Determine the (x, y) coordinate at the center of the cell enclosing the given text.  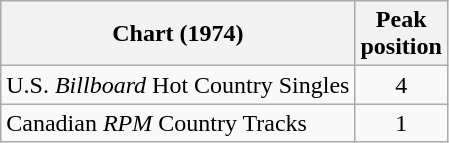
U.S. Billboard Hot Country Singles (178, 85)
4 (401, 85)
Peakposition (401, 34)
Canadian RPM Country Tracks (178, 123)
Chart (1974) (178, 34)
1 (401, 123)
